Scan for the cell matching the given text and deliver its (X, Y) coordinate at center. 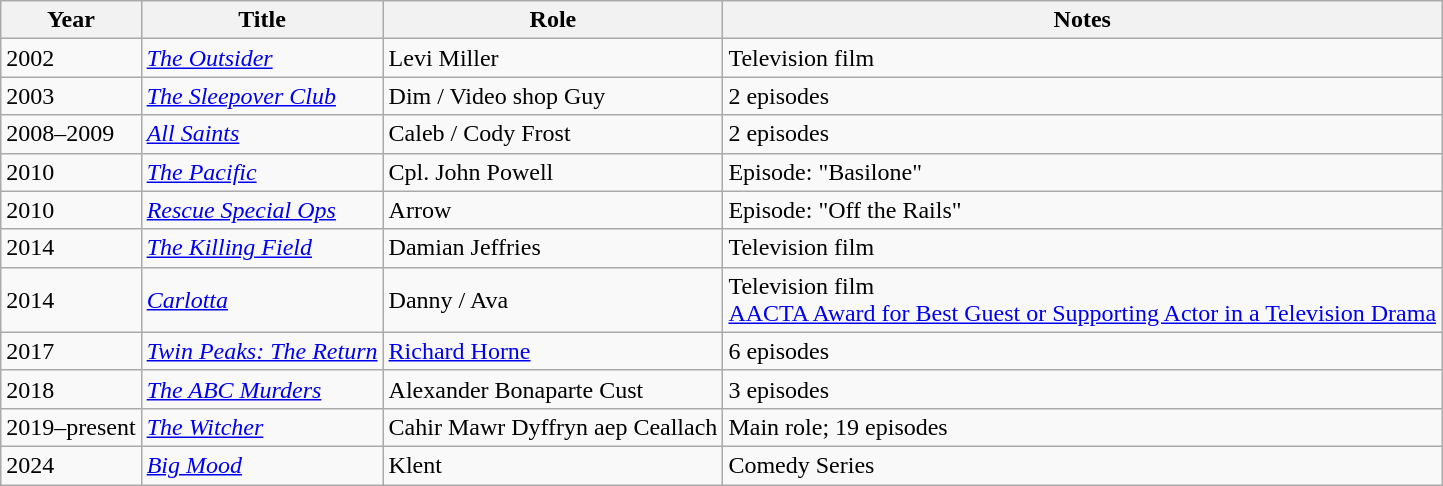
Levi Miller (553, 58)
Notes (1082, 20)
Twin Peaks: The Return (262, 351)
The Outsider (262, 58)
Role (553, 20)
The Sleepover Club (262, 96)
2002 (71, 58)
Caleb / Cody Frost (553, 134)
6 episodes (1082, 351)
2019–present (71, 427)
2008–2009 (71, 134)
Comedy Series (1082, 465)
2003 (71, 96)
Alexander Bonaparte Cust (553, 389)
Cahir Mawr Dyffryn aep Ceallach (553, 427)
The ABC Murders (262, 389)
The Killing Field (262, 248)
Arrow (553, 210)
Richard Horne (553, 351)
All Saints (262, 134)
Big Mood (262, 465)
Cpl. John Powell (553, 172)
Rescue Special Ops (262, 210)
Television filmAACTA Award for Best Guest or Supporting Actor in a Television Drama (1082, 300)
The Pacific (262, 172)
Year (71, 20)
Episode: "Basilone" (1082, 172)
Episode: "Off the Rails" (1082, 210)
The Witcher (262, 427)
Klent (553, 465)
Danny / Ava (553, 300)
Carlotta (262, 300)
2024 (71, 465)
Main role; 19 episodes (1082, 427)
2017 (71, 351)
Title (262, 20)
3 episodes (1082, 389)
2018 (71, 389)
Damian Jeffries (553, 248)
Dim / Video shop Guy (553, 96)
